Provide the [X, Y] coordinate of the cell's center where the given text is located.  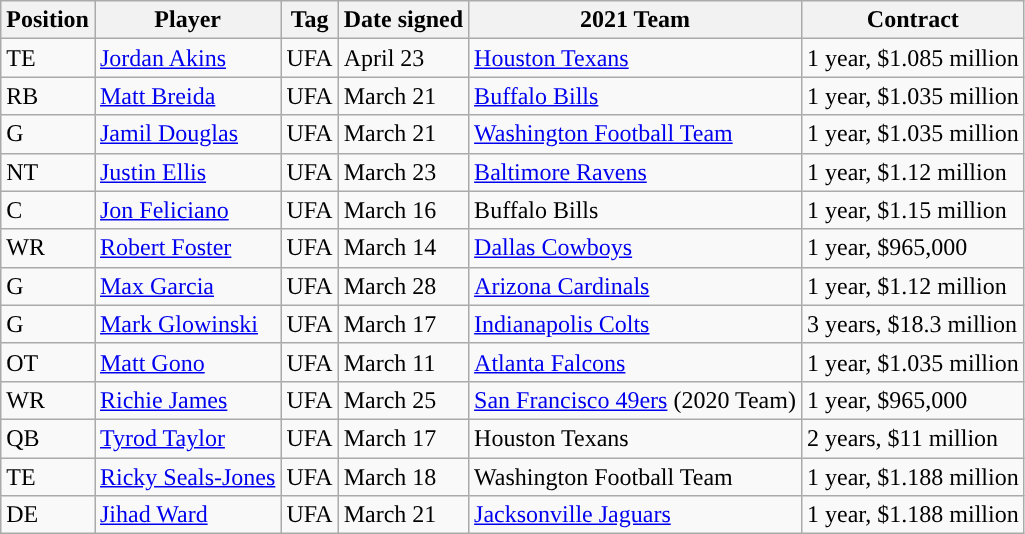
Jordan Akins [187, 58]
Richie James [187, 400]
Jihad Ward [187, 515]
Contract [912, 20]
OT [48, 362]
Tyrod Taylor [187, 438]
2021 Team [636, 20]
QB [48, 438]
Max Garcia [187, 286]
April 23 [403, 58]
Tag [310, 20]
Atlanta Falcons [636, 362]
Indianapolis Colts [636, 324]
March 28 [403, 286]
Mark Glowinski [187, 324]
NT [48, 172]
Justin Ellis [187, 172]
Matt Gono [187, 362]
3 years, $18.3 million [912, 324]
DE [48, 515]
Position [48, 20]
Jamil Douglas [187, 134]
Dallas Cowboys [636, 248]
March 25 [403, 400]
2 years, $11 million [912, 438]
San Francisco 49ers (2020 Team) [636, 400]
March 18 [403, 477]
1 year, $1.15 million [912, 210]
Player [187, 20]
Matt Breida [187, 96]
Ricky Seals-Jones [187, 477]
March 11 [403, 362]
Jacksonville Jaguars [636, 515]
March 23 [403, 172]
March 16 [403, 210]
Jon Feliciano [187, 210]
March 14 [403, 248]
RB [48, 96]
Robert Foster [187, 248]
1 year, $1.085 million [912, 58]
Arizona Cardinals [636, 286]
Baltimore Ravens [636, 172]
C [48, 210]
Date signed [403, 20]
